Pinpoint the cell where the given text exists, returning its (x, y) midpoint coordinate. 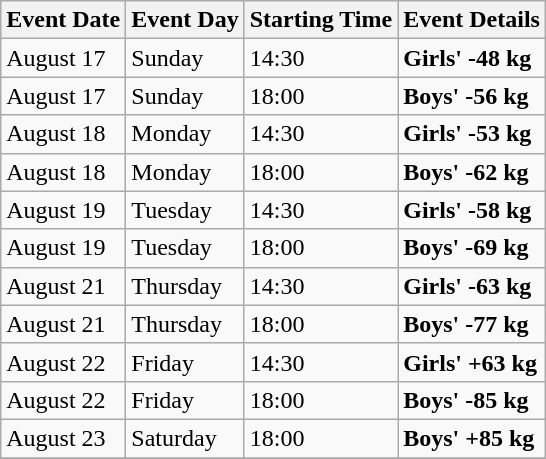
Girls' -53 kg (472, 134)
Event Details (472, 20)
Girls' +63 kg (472, 362)
Boys' +85 kg (472, 438)
Boys' -56 kg (472, 96)
Girls' -58 kg (472, 210)
Boys' -62 kg (472, 172)
Saturday (185, 438)
Event Date (64, 20)
Girls' -48 kg (472, 58)
Boys' -85 kg (472, 400)
Boys' -69 kg (472, 248)
Boys' -77 kg (472, 324)
Event Day (185, 20)
Girls' -63 kg (472, 286)
Starting Time (321, 20)
August 23 (64, 438)
